Extract the (x, y) coordinate from the center of the cell holding the provided text.  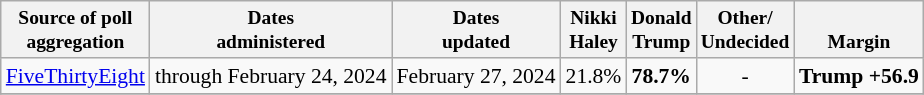
21.8% (594, 76)
- (745, 76)
NikkiHaley (594, 30)
78.7% (661, 76)
Source of pollaggregation (76, 30)
DonaldTrump (661, 30)
Margin (859, 30)
Datesupdated (476, 30)
Other/Undecided (745, 30)
Trump +56.9 (859, 76)
February 27, 2024 (476, 76)
FiveThirtyEight (76, 76)
Datesadministered (271, 30)
through February 24, 2024 (271, 76)
